Detect which cell encompasses the target text, then output its [x, y] center coordinate. 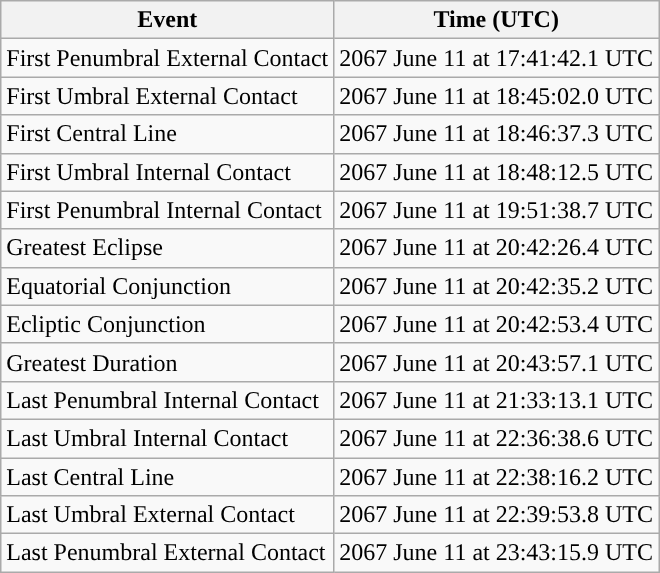
2067 June 11 at 18:46:37.3 UTC [496, 134]
2067 June 11 at 21:33:13.1 UTC [496, 400]
Last Umbral External Contact [168, 515]
2067 June 11 at 18:48:12.5 UTC [496, 172]
2067 June 11 at 20:42:35.2 UTC [496, 286]
First Central Line [168, 134]
First Penumbral Internal Contact [168, 210]
Greatest Duration [168, 362]
2067 June 11 at 20:42:53.4 UTC [496, 324]
2067 June 11 at 20:43:57.1 UTC [496, 362]
2067 June 11 at 17:41:42.1 UTC [496, 58]
Last Penumbral Internal Contact [168, 400]
Greatest Eclipse [168, 248]
2067 June 11 at 22:38:16.2 UTC [496, 477]
Time (UTC) [496, 20]
Event [168, 20]
2067 June 11 at 19:51:38.7 UTC [496, 210]
Equatorial Conjunction [168, 286]
Ecliptic Conjunction [168, 324]
2067 June 11 at 22:39:53.8 UTC [496, 515]
2067 June 11 at 23:43:15.9 UTC [496, 553]
2067 June 11 at 20:42:26.4 UTC [496, 248]
Last Central Line [168, 477]
Last Umbral Internal Contact [168, 438]
Last Penumbral External Contact [168, 553]
First Umbral External Contact [168, 96]
2067 June 11 at 22:36:38.6 UTC [496, 438]
First Penumbral External Contact [168, 58]
First Umbral Internal Contact [168, 172]
2067 June 11 at 18:45:02.0 UTC [496, 96]
